Pinpoint the cell where the given text exists, returning its [x, y] midpoint coordinate. 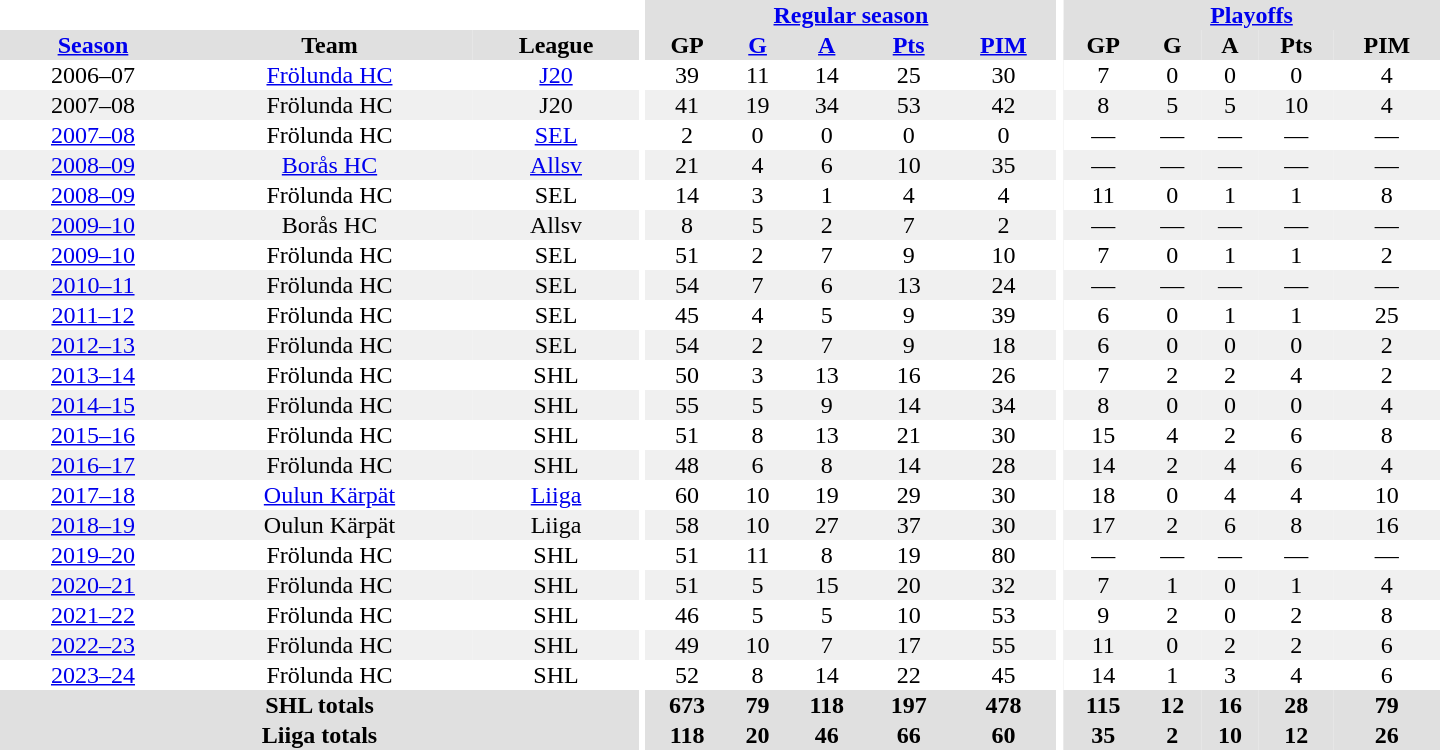
41 [686, 105]
2023–24 [93, 675]
2011–12 [93, 315]
29 [908, 495]
673 [686, 705]
2017–18 [93, 495]
24 [1003, 285]
2020–21 [93, 585]
80 [1003, 555]
2014–15 [93, 405]
League [556, 45]
2016–17 [93, 465]
478 [1003, 705]
37 [908, 525]
197 [908, 705]
Playoffs [1252, 15]
66 [908, 735]
Regular season [850, 15]
50 [686, 375]
2015–16 [93, 435]
Season [93, 45]
52 [686, 675]
27 [826, 525]
32 [1003, 585]
58 [686, 525]
115 [1104, 705]
2013–14 [93, 375]
2021–22 [93, 615]
2019–20 [93, 555]
SHL totals [320, 705]
49 [686, 645]
Liiga totals [320, 735]
Team [330, 45]
2010–11 [93, 285]
22 [908, 675]
2022–23 [93, 645]
42 [1003, 105]
2018–19 [93, 525]
48 [686, 465]
2012–13 [93, 345]
2006–07 [93, 75]
